Determine the (X, Y) coordinate at the center of the cell enclosing the given text.  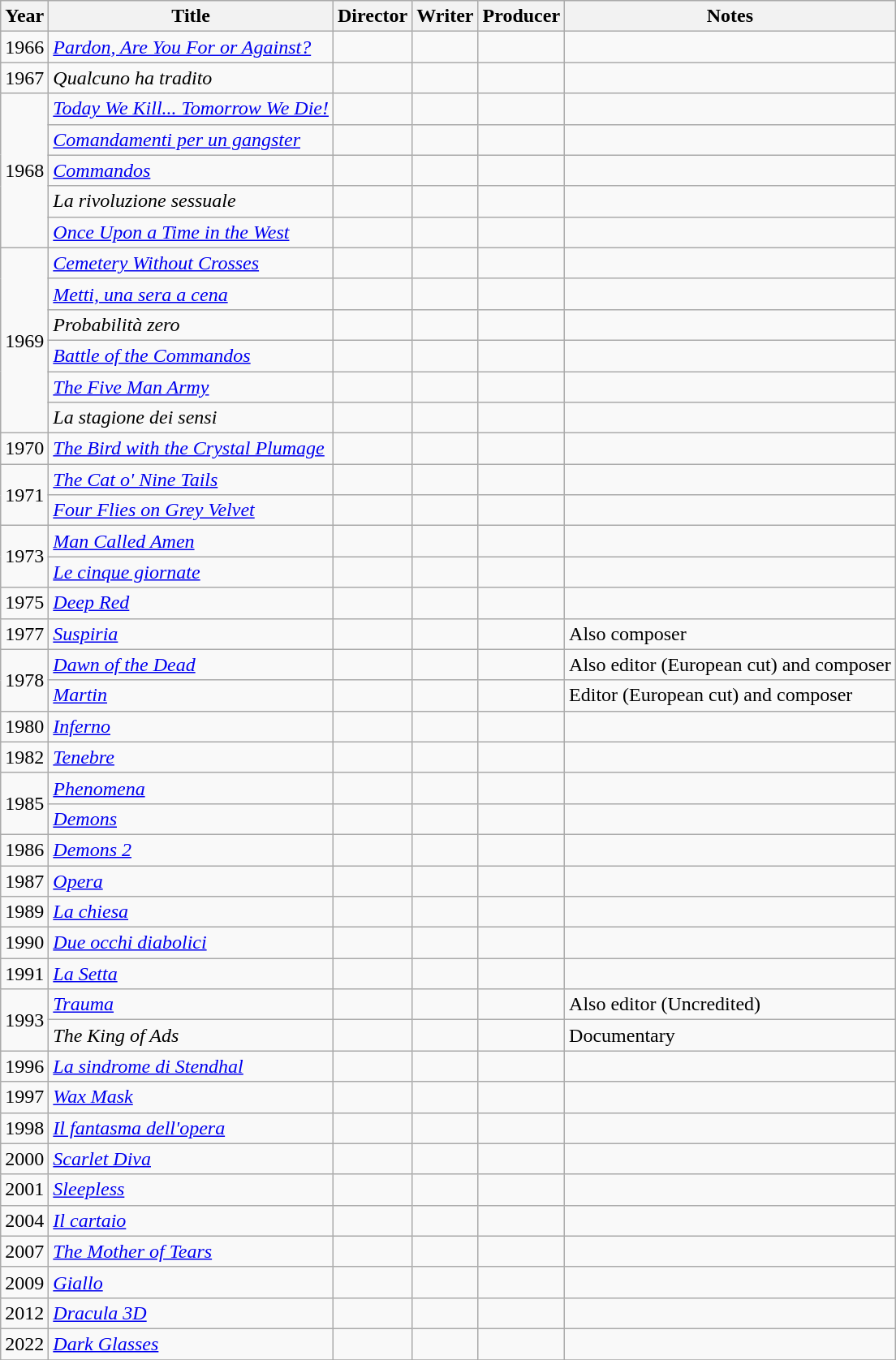
La rivoluzione sessuale (192, 201)
1997 (24, 1097)
La Setta (192, 974)
Four Flies on Grey Velvet (192, 510)
Metti, una sera a cena (192, 294)
The Cat o' Nine Tails (192, 480)
2022 (24, 1344)
Dawn of the Dead (192, 665)
Dracula 3D (192, 1313)
Also editor (Uncredited) (730, 1005)
1975 (24, 603)
1980 (24, 726)
1982 (24, 757)
Documentary (730, 1035)
Tenebre (192, 757)
1998 (24, 1128)
Cemetery Without Crosses (192, 263)
Scarlet Diva (192, 1159)
1991 (24, 974)
The Five Man Army (192, 387)
1967 (24, 78)
Notes (730, 16)
Battle of the Commandos (192, 355)
1968 (24, 170)
The King of Ads (192, 1035)
1966 (24, 47)
2009 (24, 1282)
Phenomena (192, 788)
Year (24, 16)
Giallo (192, 1282)
Demons 2 (192, 850)
Commandos (192, 170)
Also editor (European cut) and composer (730, 665)
Martin (192, 695)
1996 (24, 1066)
La stagione dei sensi (192, 418)
2000 (24, 1159)
Today We Kill... Tomorrow We Die! (192, 109)
Probabilità zero (192, 325)
La sindrome di Stendhal (192, 1066)
1970 (24, 449)
1973 (24, 557)
2004 (24, 1220)
Demons (192, 819)
Qualcuno ha tradito (192, 78)
Dark Glasses (192, 1344)
1990 (24, 943)
The Bird with the Crystal Plumage (192, 449)
La chiesa (192, 912)
1977 (24, 634)
2012 (24, 1313)
1978 (24, 680)
Producer (521, 16)
Writer (445, 16)
Deep Red (192, 603)
Le cinque giornate (192, 572)
Suspiria (192, 634)
2001 (24, 1190)
The Mother of Tears (192, 1251)
1985 (24, 803)
Editor (European cut) and composer (730, 695)
Director (372, 16)
1969 (24, 340)
Pardon, Are You For or Against? (192, 47)
Title (192, 16)
Wax Mask (192, 1097)
Sleepless (192, 1190)
Trauma (192, 1005)
Also composer (730, 634)
Il cartaio (192, 1220)
Comandamenti per un gangster (192, 140)
1986 (24, 850)
Il fantasma dell'opera (192, 1128)
1987 (24, 880)
1993 (24, 1020)
1971 (24, 495)
2007 (24, 1251)
Opera (192, 880)
1989 (24, 912)
Man Called Amen (192, 541)
Inferno (192, 726)
Due occhi diabolici (192, 943)
Once Upon a Time in the West (192, 232)
